Pinpoint the cell where the given text exists, returning its (x, y) midpoint coordinate. 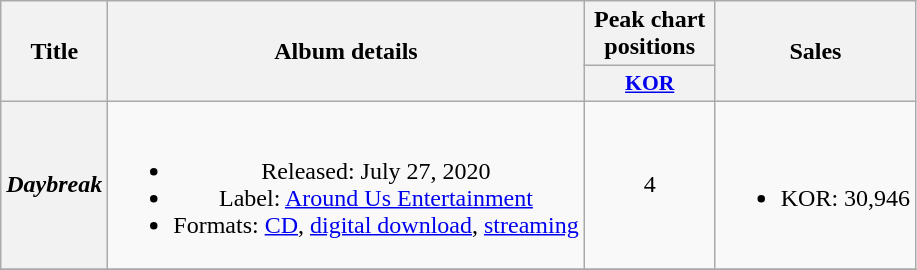
KOR (650, 84)
Daybreak (54, 184)
Released: July 27, 2020Label: Around Us EntertainmentFormats: CD, digital download, streaming (346, 184)
4 (650, 184)
KOR: 30,946 (815, 184)
Sales (815, 52)
Album details (346, 52)
Peak chart positions (650, 34)
Title (54, 52)
